Return (x, y) of the center of cell containing provided text 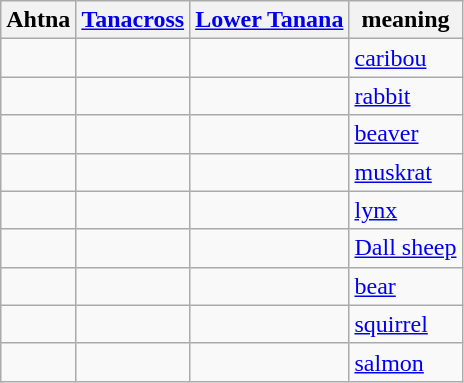
rabbit (406, 96)
Lower Tanana (270, 20)
Dall sheep (406, 248)
Ahtna (38, 20)
beaver (406, 134)
lynx (406, 210)
muskrat (406, 172)
meaning (406, 20)
squirrel (406, 324)
caribou (406, 58)
bear (406, 286)
Tanacross (133, 20)
salmon (406, 362)
